Locate the cell with the specified text and output its (x, y) center coordinate. 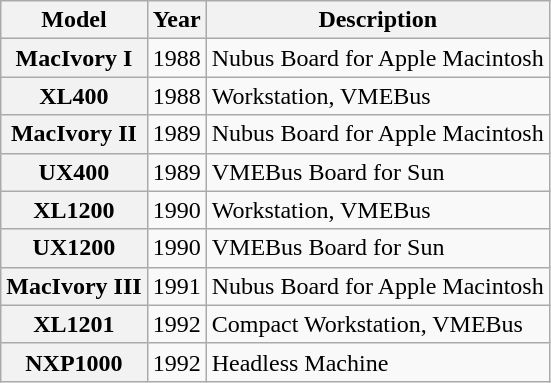
XL1201 (74, 324)
Headless Machine (378, 362)
XL1200 (74, 210)
Year (176, 20)
Compact Workstation, VMEBus (378, 324)
MacIvory II (74, 134)
MacIvory I (74, 58)
Model (74, 20)
UX400 (74, 172)
NXP1000 (74, 362)
Description (378, 20)
MacIvory III (74, 286)
XL400 (74, 96)
UX1200 (74, 248)
1991 (176, 286)
